Capture the cell that displays the provided text and extract its [x, y] central coordinate. 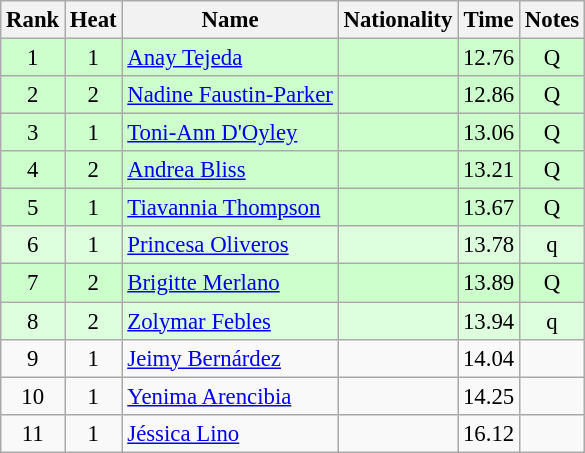
4 [33, 170]
16.12 [489, 433]
Brigitte Merlano [230, 283]
Tiavannia Thompson [230, 208]
13.78 [489, 245]
13.06 [489, 133]
6 [33, 245]
Rank [33, 20]
8 [33, 321]
13.21 [489, 170]
Nadine Faustin-Parker [230, 95]
9 [33, 358]
Princesa Oliveros [230, 245]
7 [33, 283]
Andrea Bliss [230, 170]
14.25 [489, 396]
Toni-Ann D'Oyley [230, 133]
Jéssica Lino [230, 433]
14.04 [489, 358]
Notes [552, 20]
13.94 [489, 321]
12.76 [489, 58]
5 [33, 208]
11 [33, 433]
12.86 [489, 95]
Name [230, 20]
Anay Tejeda [230, 58]
Zolymar Febles [230, 321]
13.67 [489, 208]
Yenima Arencibia [230, 396]
10 [33, 396]
13.89 [489, 283]
Jeimy Bernárdez [230, 358]
Nationality [398, 20]
Time [489, 20]
Heat [94, 20]
3 [33, 133]
